Identify which cell holds the provided text, then report its (X, Y) central coordinate. 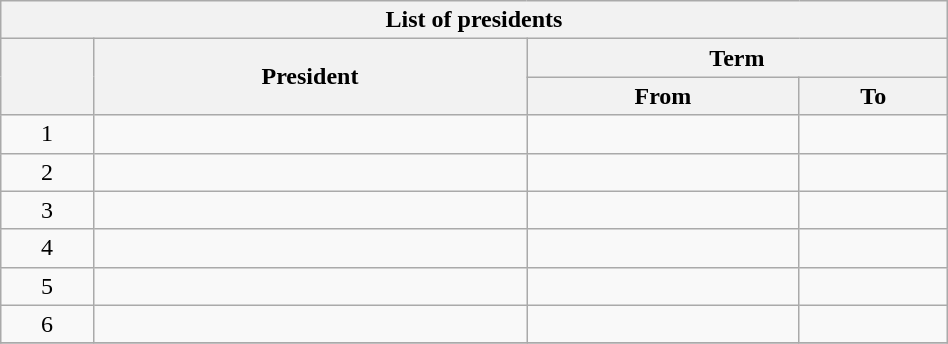
Term (738, 58)
4 (48, 248)
1 (48, 134)
From (664, 96)
2 (48, 172)
6 (48, 324)
President (310, 77)
5 (48, 286)
To (873, 96)
3 (48, 210)
List of presidents (474, 20)
